For the text-containing cell, return its midpoint in [X, Y] coordinate format. 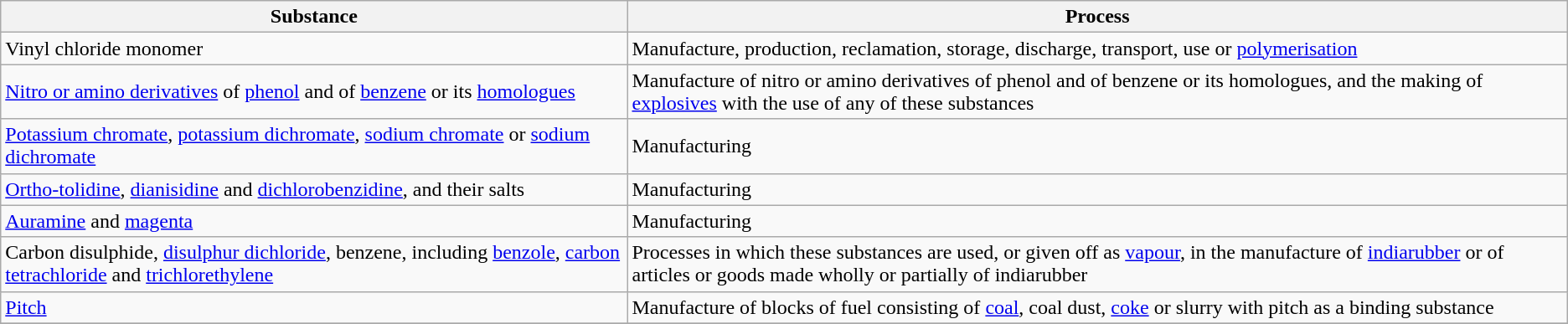
Nitro or amino derivatives of phenol and of benzene or its homologues [314, 92]
Manufacture, production, reclamation, storage, discharge, transport, use or polymerisation [1097, 49]
Carbon disulphide, disulphur dichloride, benzene, including benzole, carbon tetrachloride and trichlorethylene [314, 265]
Pitch [314, 307]
Vinyl chloride monomer [314, 49]
Manufacture of blocks of fuel consisting of coal, coal dust, coke or slurry with pitch as a binding substance [1097, 307]
Substance [314, 17]
Potassium chromate, potassium dichromate, sodium chromate or sodium dichromate [314, 146]
Process [1097, 17]
Ortho-tolidine, dianisidine and dichlorobenzidine, and their salts [314, 189]
Auramine and magenta [314, 221]
